Find where the given text appears and provide that cell's center as [x, y] coordinate. 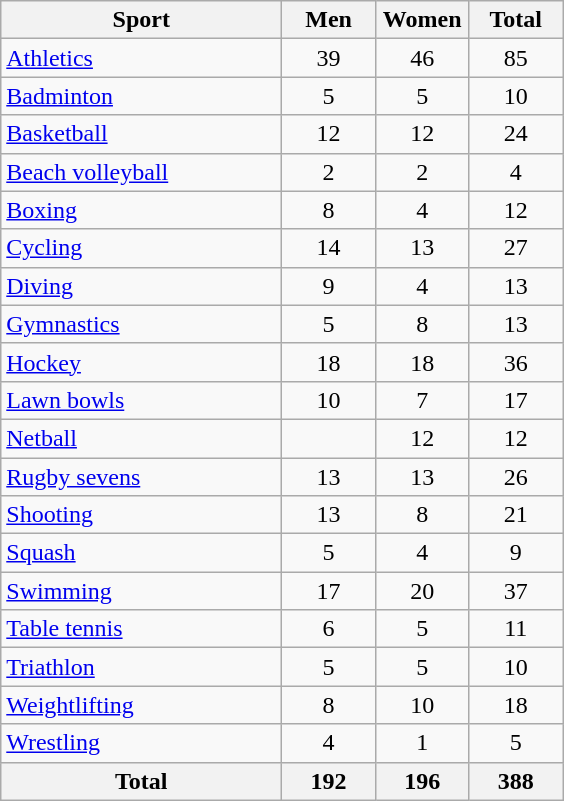
Beach volleyball [142, 172]
Men [329, 20]
20 [422, 591]
14 [329, 248]
196 [422, 781]
36 [516, 362]
24 [516, 134]
21 [516, 515]
27 [516, 248]
Athletics [142, 58]
Wrestling [142, 743]
46 [422, 58]
Gymnastics [142, 324]
Triathlon [142, 667]
Basketball [142, 134]
1 [422, 743]
388 [516, 781]
Netball [142, 438]
7 [422, 400]
Sport [142, 20]
Diving [142, 286]
Squash [142, 553]
37 [516, 591]
Women [422, 20]
Badminton [142, 96]
Hockey [142, 362]
Cycling [142, 248]
Boxing [142, 210]
26 [516, 477]
39 [329, 58]
11 [516, 629]
Lawn bowls [142, 400]
192 [329, 781]
Shooting [142, 515]
Rugby sevens [142, 477]
Table tennis [142, 629]
85 [516, 58]
Weightlifting [142, 705]
Swimming [142, 591]
6 [329, 629]
